For the text-containing cell, return its midpoint in (x, y) coordinate format. 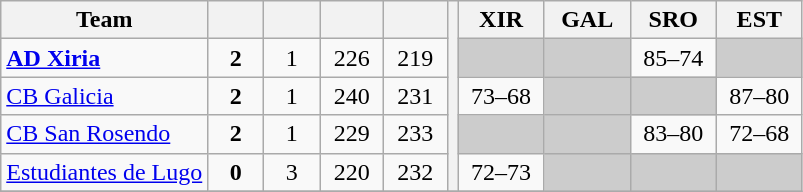
85–74 (673, 58)
Estudiantes de Lugo (104, 172)
226 (352, 58)
231 (415, 96)
GAL (587, 20)
219 (415, 58)
240 (352, 96)
229 (352, 134)
CB San Rosendo (104, 134)
72–73 (501, 172)
232 (415, 172)
0 (236, 172)
73–68 (501, 96)
AD Xiria (104, 58)
EST (759, 20)
233 (415, 134)
Team (104, 20)
220 (352, 172)
72–68 (759, 134)
CB Galicia (104, 96)
3 (292, 172)
83–80 (673, 134)
87–80 (759, 96)
XIR (501, 20)
SRO (673, 20)
